Find where the given text appears and provide that cell's center as (x, y) coordinate. 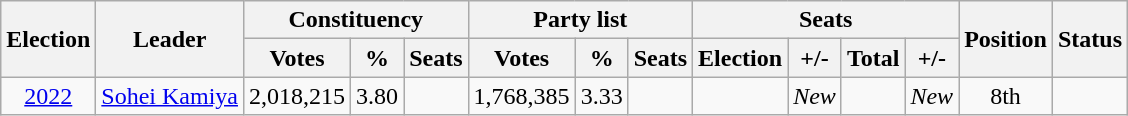
3.33 (602, 96)
1,768,385 (522, 96)
2022 (48, 96)
Position (1006, 39)
3.80 (378, 96)
Total (873, 58)
8th (1006, 96)
Status (1090, 39)
2,018,215 (298, 96)
Leader (170, 39)
Party list (580, 20)
Sohei Kamiya (170, 96)
Constituency (356, 20)
